Identify which cell holds the provided text, then report its [X, Y] central coordinate. 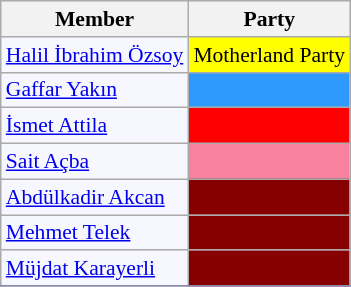
Mehmet Telek [95, 233]
Müjdat Karayerli [95, 269]
Party [269, 19]
İsmet Attila [95, 126]
Gaffar Yakın [95, 90]
Motherland Party [269, 55]
Sait Açba [95, 162]
Abdülkadir Akcan [95, 197]
Member [95, 19]
Halil İbrahim Özsoy [95, 55]
